From the cell containing the given text, extract its center point as (x, y) coordinate. 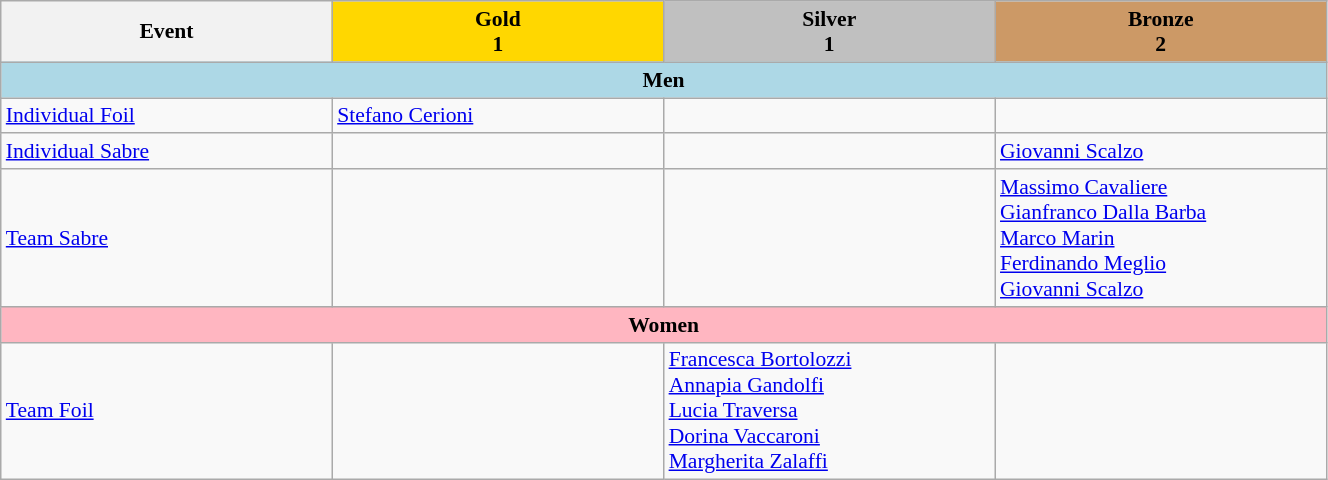
Silver1 (830, 32)
Giovanni Scalzo (1160, 152)
Women (664, 325)
Massimo CavaliereGianfranco Dalla BarbaMarco MarinFerdinando MeglioGiovanni Scalzo (1160, 238)
Men (664, 80)
Individual Foil (166, 116)
Individual Sabre (166, 152)
Bronze2 (1160, 32)
Team Sabre (166, 238)
Team Foil (166, 411)
Event (166, 32)
Gold1 (498, 32)
Stefano Cerioni (498, 116)
Francesca BortolozziAnnapia GandolfiLucia TraversaDorina VaccaroniMargherita Zalaffi (830, 411)
